Return the [X, Y] coordinate for the center point of the cell that contains the specified text.  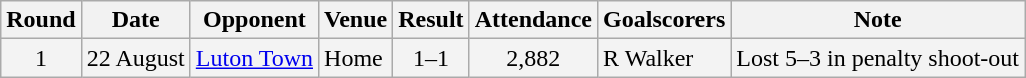
Luton Town [254, 58]
Venue [356, 20]
22 August [136, 58]
Home [356, 58]
Opponent [254, 20]
R Walker [664, 58]
1 [41, 58]
1–1 [431, 58]
Date [136, 20]
Goalscorers [664, 20]
Note [878, 20]
Lost 5–3 in penalty shoot-out [878, 58]
Round [41, 20]
2,882 [533, 58]
Attendance [533, 20]
Result [431, 20]
